Capture the cell that displays the provided text and extract its [X, Y] central coordinate. 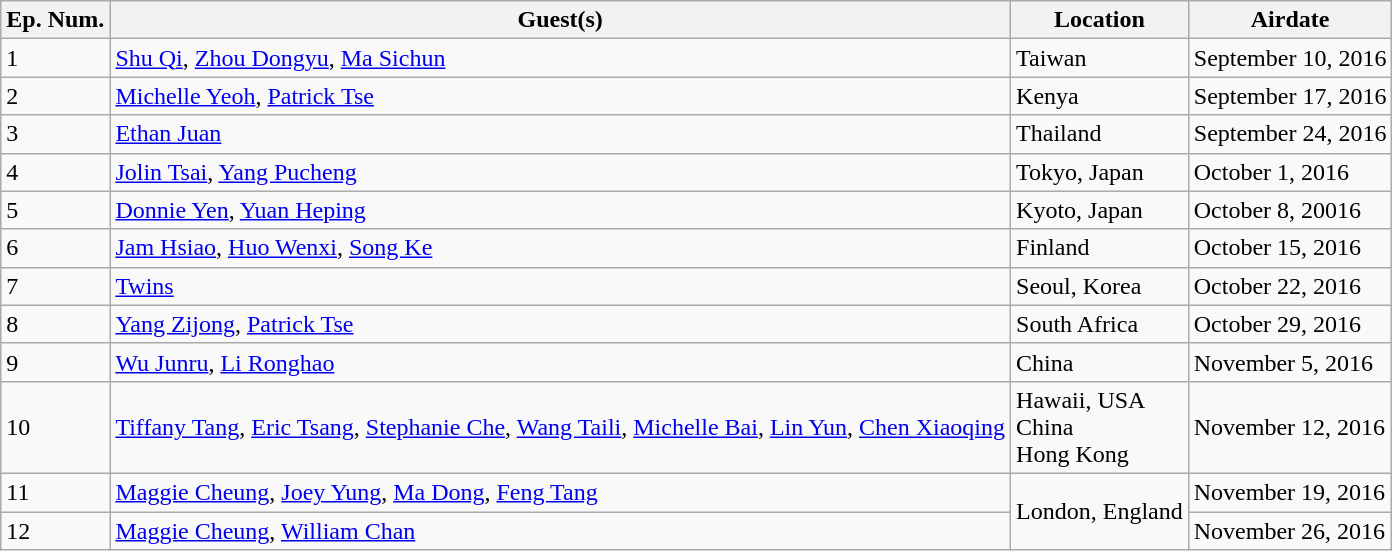
Tiffany Tang, Eric Tsang, Stephanie Che, Wang Taili, Michelle Bai, Lin Yun, Chen Xiaoqing [560, 427]
7 [56, 286]
Shu Qi, Zhou Dongyu, Ma Sichun [560, 58]
Jam Hsiao, Huo Wenxi, Song Ke [560, 248]
October 29, 2016 [1290, 324]
Location [1100, 20]
October 1, 2016 [1290, 172]
Jolin Tsai, Yang Pucheng [560, 172]
9 [56, 362]
London, England [1100, 511]
Thailand [1100, 134]
September 17, 2016 [1290, 96]
11 [56, 492]
8 [56, 324]
1 [56, 58]
Finland [1100, 248]
3 [56, 134]
November 19, 2016 [1290, 492]
Maggie Cheung, Joey Yung, Ma Dong, Feng Tang [560, 492]
Kenya [1100, 96]
Airdate [1290, 20]
6 [56, 248]
October 15, 2016 [1290, 248]
4 [56, 172]
Seoul, Korea [1100, 286]
October 8, 20016 [1290, 210]
Tokyo, Japan [1100, 172]
Taiwan [1100, 58]
November 5, 2016 [1290, 362]
Michelle Yeoh, Patrick Tse [560, 96]
November 12, 2016 [1290, 427]
10 [56, 427]
South Africa [1100, 324]
September 10, 2016 [1290, 58]
China [1100, 362]
5 [56, 210]
Yang Zijong, Patrick Tse [560, 324]
Kyoto, Japan [1100, 210]
Ethan Juan [560, 134]
Maggie Cheung, William Chan [560, 531]
Wu Junru, Li Ronghao [560, 362]
2 [56, 96]
Twins [560, 286]
Ep. Num. [56, 20]
November 26, 2016 [1290, 531]
October 22, 2016 [1290, 286]
12 [56, 531]
September 24, 2016 [1290, 134]
Hawaii, USA China Hong Kong [1100, 427]
Donnie Yen, Yuan Heping [560, 210]
Guest(s) [560, 20]
